Identify which cell holds the provided text, then report its [X, Y] central coordinate. 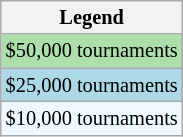
$10,000 tournaments [92, 118]
$25,000 tournaments [92, 85]
Legend [92, 17]
$50,000 tournaments [92, 51]
